Scan for the cell matching the given text and deliver its [X, Y] coordinate at center. 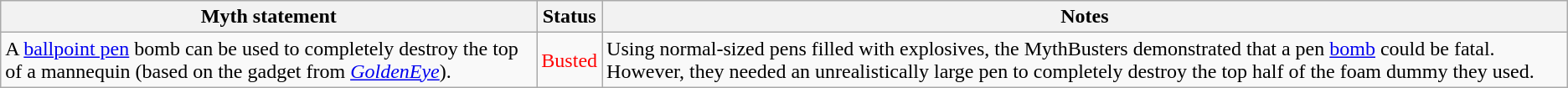
A ballpoint pen bomb can be used to completely destroy the top of a mannequin (based on the gadget from GoldenEye). [269, 60]
Busted [570, 60]
Status [570, 17]
Myth statement [269, 17]
Notes [1086, 17]
